Locate the cell with the specified text and output its [X, Y] center coordinate. 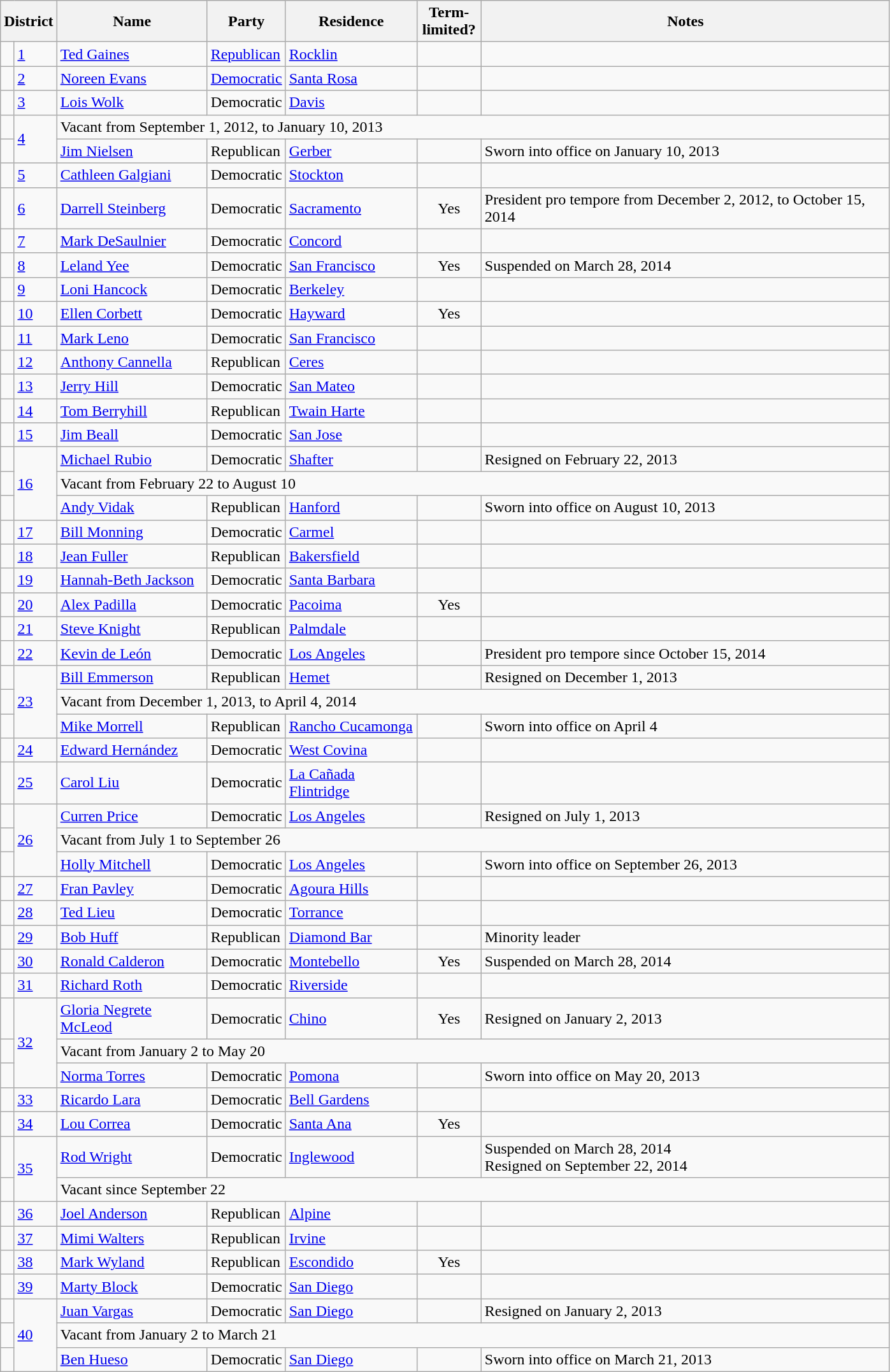
38 [36, 1262]
Vacant from February 22 to August 10 [473, 483]
Chino [351, 1018]
Stockton [351, 175]
Sworn into office on August 10, 2013 [685, 508]
Lou Correa [132, 1124]
Sworn into office on March 21, 2013 [685, 1359]
17 [36, 532]
14 [36, 411]
12 [36, 362]
Mimi Walters [132, 1238]
11 [36, 338]
Name [132, 22]
Carol Liu [132, 783]
Resigned on February 22, 2013 [685, 459]
1 [36, 54]
Suspended on March 28, 2014Resigned on September 22, 2014 [685, 1157]
Ellen Corbett [132, 313]
8 [36, 265]
Jim Nielsen [132, 151]
Bell Gardens [351, 1099]
Gloria Negrete McLeod [132, 1018]
Berkeley [351, 289]
Concord [351, 241]
Hayward [351, 313]
Carmel [351, 532]
16 [36, 483]
33 [36, 1099]
Hannah-Beth Jackson [132, 580]
Mark DeSaulnier [132, 241]
4 [36, 139]
Ricardo Lara [132, 1099]
Montebello [351, 961]
Marty Block [132, 1287]
Vacant from July 1 to September 26 [473, 840]
10 [36, 313]
6 [36, 208]
Mike Morrell [132, 725]
Vacant from September 1, 2012, to January 10, 2013 [473, 127]
Residence [351, 22]
Jerry Hill [132, 387]
40 [36, 1335]
19 [36, 580]
Inglewood [351, 1157]
Noreen Evans [132, 78]
29 [36, 937]
26 [36, 840]
Escondido [351, 1262]
Mark Wyland [132, 1262]
Michael Rubio [132, 459]
Loni Hancock [132, 289]
San Mateo [351, 387]
Sworn into office on September 26, 2013 [685, 864]
Mark Leno [132, 338]
30 [36, 961]
Agoura Hills [351, 889]
Cathleen Galgiani [132, 175]
Minority leader [685, 937]
Lois Wolk [132, 103]
Sworn into office on January 10, 2013 [685, 151]
Edward Hernández [132, 750]
28 [36, 913]
Twain Harte [351, 411]
Rod Wright [132, 1157]
5 [36, 175]
Juan Vargas [132, 1311]
Pacoima [351, 604]
Alex Padilla [132, 604]
District [29, 22]
Ted Gaines [132, 54]
Jim Beall [132, 435]
Joel Anderson [132, 1214]
Santa Barbara [351, 580]
Sacramento [351, 208]
36 [36, 1214]
San Jose [351, 435]
Holly Mitchell [132, 864]
Leland Yee [132, 265]
Term-limited? [449, 22]
La Cañada Flintridge [351, 783]
37 [36, 1238]
Resigned on December 1, 2013 [685, 677]
35 [36, 1169]
20 [36, 604]
22 [36, 653]
President pro tempore since October 15, 2014 [685, 653]
Fran Pavley [132, 889]
Steve Knight [132, 629]
Palmdale [351, 629]
9 [36, 289]
Rancho Cucamonga [351, 725]
Andy Vidak [132, 508]
Bakersfield [351, 556]
Anthony Cannella [132, 362]
Riverside [351, 985]
24 [36, 750]
Vacant from January 2 to May 20 [473, 1051]
Tom Berryhill [132, 411]
Torrance [351, 913]
Bill Monning [132, 532]
Sworn into office on April 4 [685, 725]
Sworn into office on May 20, 2013 [685, 1075]
Santa Ana [351, 1124]
Norma Torres [132, 1075]
Curren Price [132, 816]
Alpine [351, 1214]
Vacant from December 1, 2013, to April 4, 2014 [473, 701]
Shafter [351, 459]
13 [36, 387]
Vacant from January 2 to March 21 [473, 1335]
15 [36, 435]
Hemet [351, 677]
25 [36, 783]
Irvine [351, 1238]
Ceres [351, 362]
23 [36, 701]
Ronald Calderon [132, 961]
Resigned on July 1, 2013 [685, 816]
Davis [351, 103]
Hanford [351, 508]
34 [36, 1124]
Gerber [351, 151]
Darrell Steinberg [132, 208]
Notes [685, 22]
3 [36, 103]
Richard Roth [132, 985]
Ben Hueso [132, 1359]
Party [246, 22]
Bill Emmerson [132, 677]
32 [36, 1042]
2 [36, 78]
21 [36, 629]
Diamond Bar [351, 937]
7 [36, 241]
Pomona [351, 1075]
Ted Lieu [132, 913]
Vacant since September 22 [473, 1190]
Jean Fuller [132, 556]
Bob Huff [132, 937]
Kevin de León [132, 653]
West Covina [351, 750]
31 [36, 985]
39 [36, 1287]
Rocklin [351, 54]
President pro tempore from December 2, 2012, to October 15, 2014 [685, 208]
18 [36, 556]
27 [36, 889]
Santa Rosa [351, 78]
